Locate the cell with the specified text and output its [x, y] center coordinate. 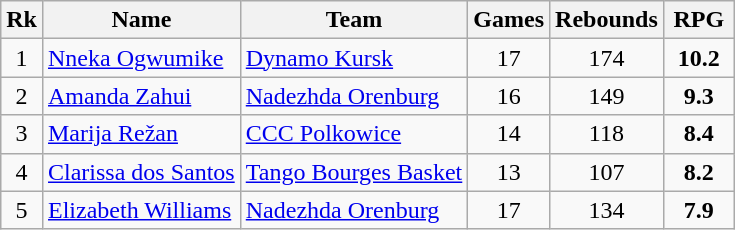
Amanda Zahui [141, 96]
3 [22, 134]
7.9 [698, 210]
Dynamo Kursk [354, 58]
2 [22, 96]
174 [607, 58]
Team [354, 20]
8.2 [698, 172]
16 [509, 96]
107 [607, 172]
Elizabeth Williams [141, 210]
134 [607, 210]
10.2 [698, 58]
Name [141, 20]
4 [22, 172]
Rebounds [607, 20]
Tango Bourges Basket [354, 172]
Clarissa dos Santos [141, 172]
CCC Polkowice [354, 134]
RPG [698, 20]
Games [509, 20]
Nneka Ogwumike [141, 58]
Rk [22, 20]
Marija Režan [141, 134]
9.3 [698, 96]
149 [607, 96]
8.4 [698, 134]
118 [607, 134]
13 [509, 172]
14 [509, 134]
5 [22, 210]
1 [22, 58]
